For the text-containing cell, return its midpoint in [x, y] coordinate format. 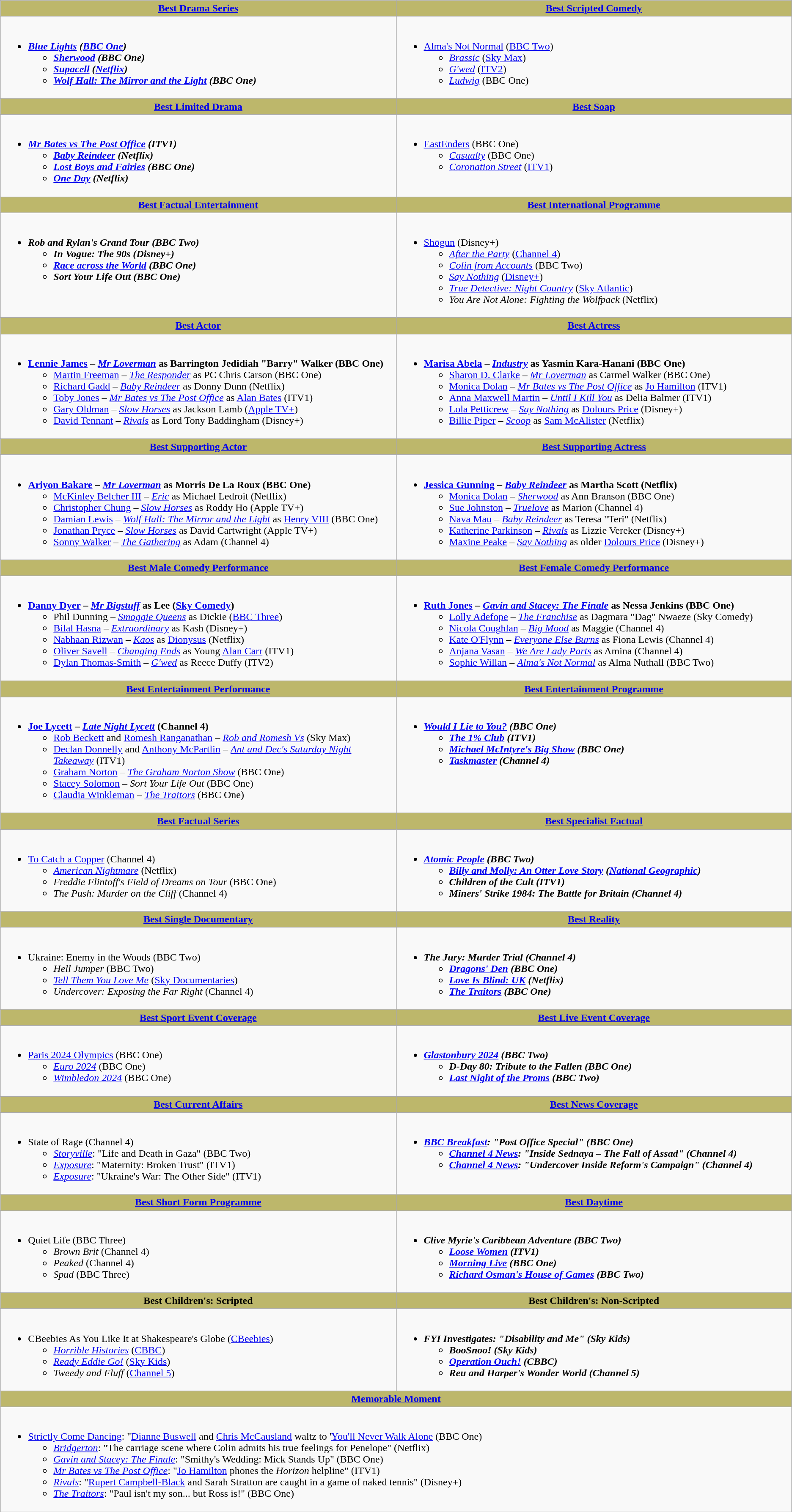
Best Entertainment Programme [594, 689]
CBeebies As You Like It at Shakespeare's Globe (CBeebies)Horrible Histories (CBBC)Ready Eddie Go! (Sky Kids)Tweedy and Fluff (Channel 5) [198, 1350]
Best Short Form Programme [198, 1202]
Best Female Comedy Performance [594, 568]
Best Male Comedy Performance [198, 568]
Rob and Rylan's Grand Tour (BBC Two)In Vogue: The 90s (Disney+)Race across the World (BBC One)Sort Your Life Out (BBC One) [198, 265]
Would I Lie to You? (BBC One)The 1% Club (ITV1)Michael McIntyre's Big Show (BBC One)Taskmaster (Channel 4) [594, 755]
Best Drama Series [198, 8]
Quiet Life (BBC Three)Brown Brit (Channel 4)Peaked (Channel 4)Spud (BBC Three) [198, 1251]
Best Sport Event Coverage [198, 1018]
Best Scripted Comedy [594, 8]
Best News Coverage [594, 1104]
FYI Investigates: "Disability and Me" (Sky Kids)BooSnoo! (Sky Kids)Operation Ouch! (CBBC)Reu and Harper's Wonder World (Channel 5) [594, 1350]
Ukraine: Enemy in the Woods (BBC Two)Hell Jumper (BBC Two)Tell Them You Love Me (Sky Documentaries)Undercover: Exposing the Far Right (Channel 4) [198, 969]
Blue Lights (BBC One)Sherwood (BBC One)Supacell (Netflix)Wolf Hall: The Mirror and the Light (BBC One) [198, 58]
The Jury: Murder Trial (Channel 4)Dragons' Den (BBC One)Love Is Blind: UK (Netflix)The Traitors (BBC One) [594, 969]
Best Limited Drama [198, 107]
Best Supporting Actor [198, 447]
Alma's Not Normal (BBC Two)Brassic (Sky Max)G'wed (ITV2)Ludwig (BBC One) [594, 58]
Best Actress [594, 326]
Best Supporting Actress [594, 447]
Best Children's: Scripted [198, 1301]
Best Factual Series [198, 821]
Glastonbury 2024 (BBC Two)D-Day 80: Tribute to the Fallen (BBC One)Last Night of the Proms (BBC Two) [594, 1061]
Memorable Moment [396, 1399]
Best Entertainment Performance [198, 689]
Paris 2024 Olympics (BBC One)Euro 2024 (BBC One)Wimbledon 2024 (BBC One) [198, 1061]
Best Children's: Non-Scripted [594, 1301]
Mr Bates vs The Post Office (ITV1)Baby Reindeer (Netflix)Lost Boys and Fairies (BBC One)One Day (Netflix) [198, 156]
Best International Programme [594, 205]
Clive Myrie's Caribbean Adventure (BBC Two)Loose Women (ITV1)Morning Live (BBC One)Richard Osman's House of Games (BBC Two) [594, 1251]
Best Current Affairs [198, 1104]
Best Specialist Factual [594, 821]
Best Reality [594, 919]
Best Daytime [594, 1202]
Best Soap [594, 107]
Best Live Event Coverage [594, 1018]
Best Actor [198, 326]
Best Single Documentary [198, 919]
EastEnders (BBC One)Casualty (BBC One)Coronation Street (ITV1) [594, 156]
Best Factual Entertainment [198, 205]
